Pinpoint the cell where the given text exists, returning its [x, y] midpoint coordinate. 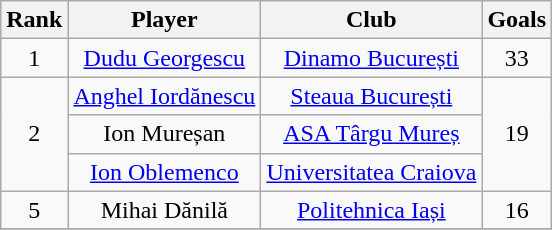
Player [164, 20]
19 [517, 134]
33 [517, 58]
5 [34, 210]
Anghel Iordănescu [164, 96]
Politehnica Iași [372, 210]
16 [517, 210]
Dinamo București [372, 58]
2 [34, 134]
Goals [517, 20]
Mihai Dănilă [164, 210]
1 [34, 58]
Ion Mureșan [164, 134]
Steaua București [372, 96]
Club [372, 20]
Rank [34, 20]
Ion Oblemenco [164, 172]
Universitatea Craiova [372, 172]
Dudu Georgescu [164, 58]
ASA Târgu Mureș [372, 134]
